Identify which cell holds the provided text, then report its [x, y] central coordinate. 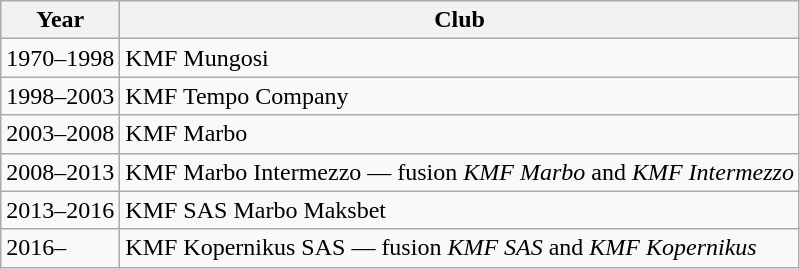
1970–1998 [60, 58]
1998–2003 [60, 96]
2013–2016 [60, 210]
KMF Kopernikus SAS — fusion KMF SAS and KMF Kopernikus [460, 248]
KMF Marbo Intermezzo — fusion KMF Marbo and KMF Intermezzo [460, 172]
KMF SAS Marbo Maksbet [460, 210]
2003–2008 [60, 134]
Year [60, 20]
KMF Tempo Company [460, 96]
Club [460, 20]
2016– [60, 248]
KMF Marbo [460, 134]
KMF Mungosi [460, 58]
2008–2013 [60, 172]
